Return the (X, Y) coordinate for the center point of the cell that contains the specified text.  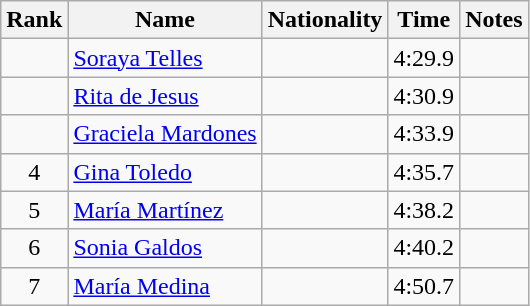
Soraya Telles (165, 58)
4:50.7 (424, 286)
4:30.9 (424, 96)
4 (34, 172)
Sonia Galdos (165, 248)
7 (34, 286)
María Medina (165, 286)
Gina Toledo (165, 172)
Nationality (325, 20)
4:40.2 (424, 248)
Rank (34, 20)
Time (424, 20)
4:38.2 (424, 210)
Graciela Mardones (165, 134)
Rita de Jesus (165, 96)
4:29.9 (424, 58)
5 (34, 210)
Notes (494, 20)
4:33.9 (424, 134)
4:35.7 (424, 172)
Name (165, 20)
María Martínez (165, 210)
6 (34, 248)
